Return the (x, y) coordinate for the center point of the cell that contains the specified text.  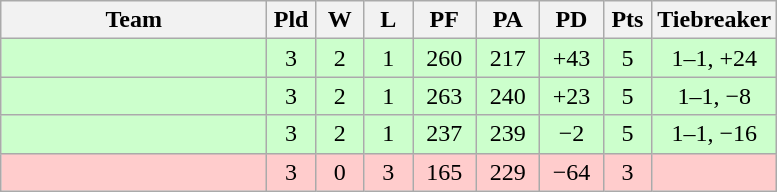
239 (508, 134)
260 (444, 58)
240 (508, 96)
−64 (572, 172)
W (340, 20)
165 (444, 172)
+23 (572, 96)
0 (340, 172)
L (388, 20)
Team (134, 20)
263 (444, 96)
1–1, +24 (714, 58)
PF (444, 20)
Pld (292, 20)
1–1, −8 (714, 96)
−2 (572, 134)
Tiebreaker (714, 20)
+43 (572, 58)
PD (572, 20)
1–1, −16 (714, 134)
Pts (628, 20)
229 (508, 172)
PA (508, 20)
217 (508, 58)
237 (444, 134)
